From the cell containing the given text, extract its center point as (X, Y) coordinate. 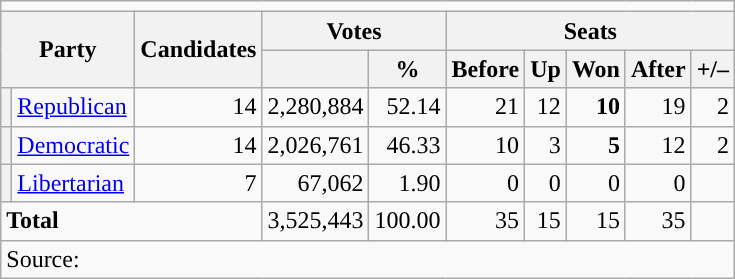
Before (486, 69)
3,525,443 (316, 221)
Democratic (74, 145)
Seats (590, 31)
Source: (368, 259)
7 (198, 183)
5 (596, 145)
19 (658, 107)
After (658, 69)
1.90 (408, 183)
Party (68, 50)
Votes (354, 31)
% (408, 69)
21 (486, 107)
3 (546, 145)
Republican (74, 107)
Up (546, 69)
Total (132, 221)
46.33 (408, 145)
+/– (712, 69)
67,062 (316, 183)
2,280,884 (316, 107)
2,026,761 (316, 145)
Won (596, 69)
Candidates (198, 50)
Libertarian (74, 183)
100.00 (408, 221)
52.14 (408, 107)
